Return the (X, Y) coordinate for the center point of the cell that contains the specified text.  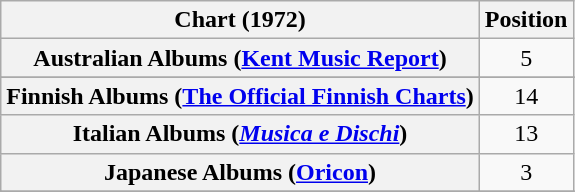
Position (526, 20)
Australian Albums (Kent Music Report) (240, 58)
13 (526, 134)
14 (526, 96)
5 (526, 58)
Italian Albums (Musica e Dischi) (240, 134)
Chart (1972) (240, 20)
Finnish Albums (The Official Finnish Charts) (240, 96)
Japanese Albums (Oricon) (240, 172)
3 (526, 172)
